For the text-containing cell, return its midpoint in [x, y] coordinate format. 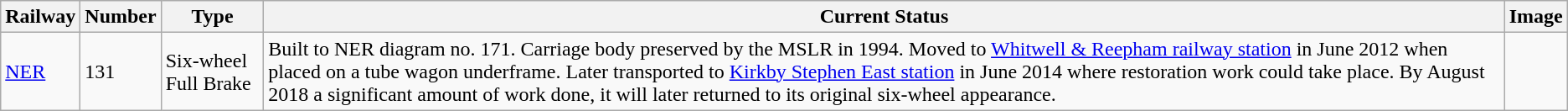
Type [213, 17]
NER [40, 71]
Six-wheel Full Brake [213, 71]
Number [121, 17]
Railway [40, 17]
Image [1536, 17]
Current Status [885, 17]
131 [121, 71]
